Search for the cell housing the specified text and yield its (X, Y) center coordinate. 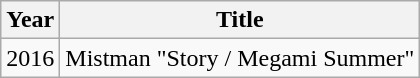
2016 (30, 58)
Mistman "Story / Megami Summer" (240, 58)
Title (240, 20)
Year (30, 20)
